Detect which cell encompasses the target text, then output its (x, y) center coordinate. 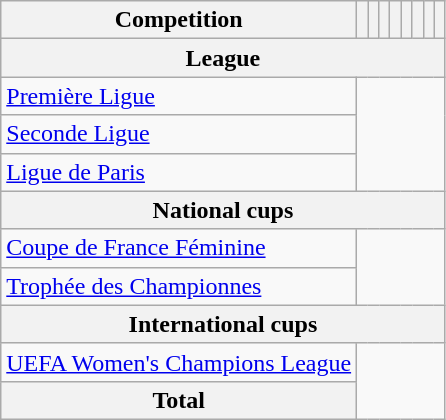
Trophée des Championnes (179, 286)
League (223, 58)
Ligue de Paris (179, 172)
Première Ligue (179, 96)
International cups (223, 324)
Seconde Ligue (179, 134)
Coupe de France Féminine (179, 248)
National cups (223, 210)
Total (179, 400)
UEFA Women's Champions League (179, 362)
Competition (179, 20)
